Return the (x, y) coordinate for the center point of the cell that contains the specified text.  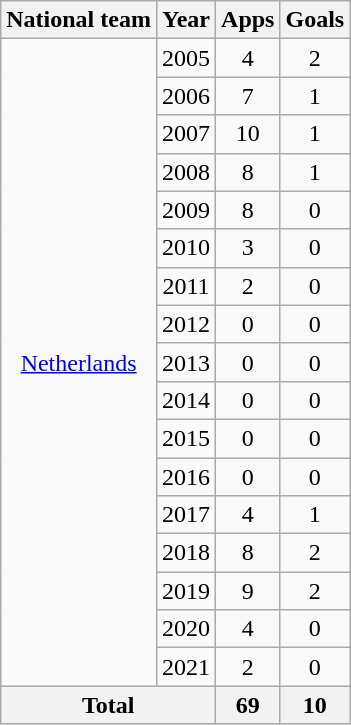
69 (248, 705)
2013 (186, 362)
2014 (186, 400)
Year (186, 20)
Goals (315, 20)
2016 (186, 477)
2007 (186, 134)
2006 (186, 96)
2012 (186, 324)
2011 (186, 286)
2021 (186, 667)
Total (108, 705)
Netherlands (79, 362)
7 (248, 96)
2010 (186, 248)
Apps (248, 20)
9 (248, 591)
2015 (186, 438)
2020 (186, 629)
2009 (186, 210)
2008 (186, 172)
2018 (186, 553)
3 (248, 248)
2005 (186, 58)
2017 (186, 515)
2019 (186, 591)
National team (79, 20)
